For the text-containing cell, return its midpoint in [X, Y] coordinate format. 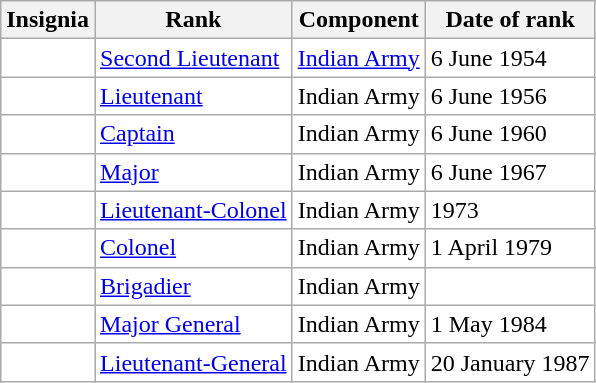
6 June 1956 [510, 96]
6 June 1954 [510, 58]
6 June 1960 [510, 134]
Captain [194, 134]
6 June 1967 [510, 172]
Lieutenant [194, 96]
Rank [194, 20]
Colonel [194, 248]
Insignia [48, 20]
1 May 1984 [510, 324]
Brigadier [194, 286]
1973 [510, 210]
1 April 1979 [510, 248]
20 January 1987 [510, 362]
Lieutenant-General [194, 362]
Major [194, 172]
Date of rank [510, 20]
Component [358, 20]
Second Lieutenant [194, 58]
Major General [194, 324]
Lieutenant-Colonel [194, 210]
